Return [x, y] of the center of cell containing provided text 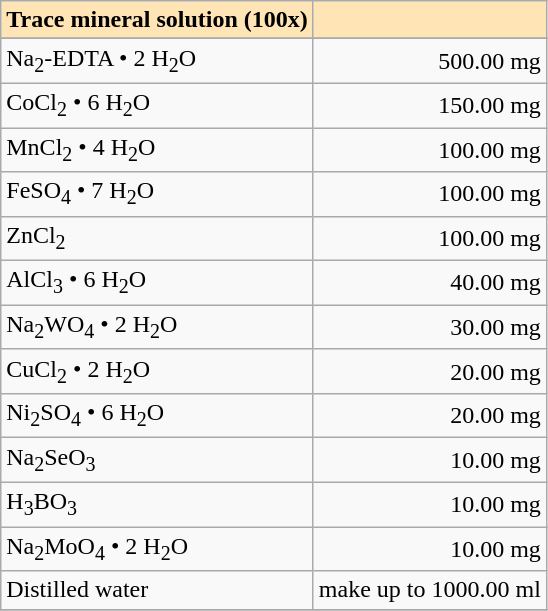
Na2MoO4 • 2 H2O [158, 549]
Na2SeO3 [158, 460]
30.00 mg [430, 327]
ZnCl2 [158, 238]
Trace mineral solution (100x) [158, 20]
40.00 mg [430, 283]
AlCl3 • 6 H2O [158, 283]
make up to 1000.00 ml [430, 590]
150.00 mg [430, 105]
MnCl2 • 4 H2O [158, 150]
CuCl2 • 2 H2O [158, 371]
H3BO3 [158, 504]
Distilled water [158, 590]
500.00 mg [430, 61]
FeSO4 • 7 H2O [158, 194]
Na2WO4 • 2 H2O [158, 327]
CoCl2 • 6 H2O [158, 105]
Ni2SO4 • 6 H2O [158, 416]
Na2-EDTA • 2 H2O [158, 61]
